Pinpoint the cell where the given text exists, returning its [X, Y] midpoint coordinate. 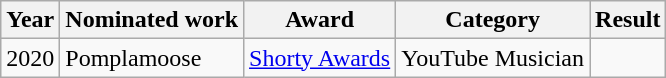
YouTube Musician [493, 58]
Award [320, 20]
Shorty Awards [320, 58]
Year [30, 20]
Nominated work [152, 20]
Pomplamoose [152, 58]
Result [628, 20]
2020 [30, 58]
Category [493, 20]
